For the text-containing cell, return its midpoint in (x, y) coordinate format. 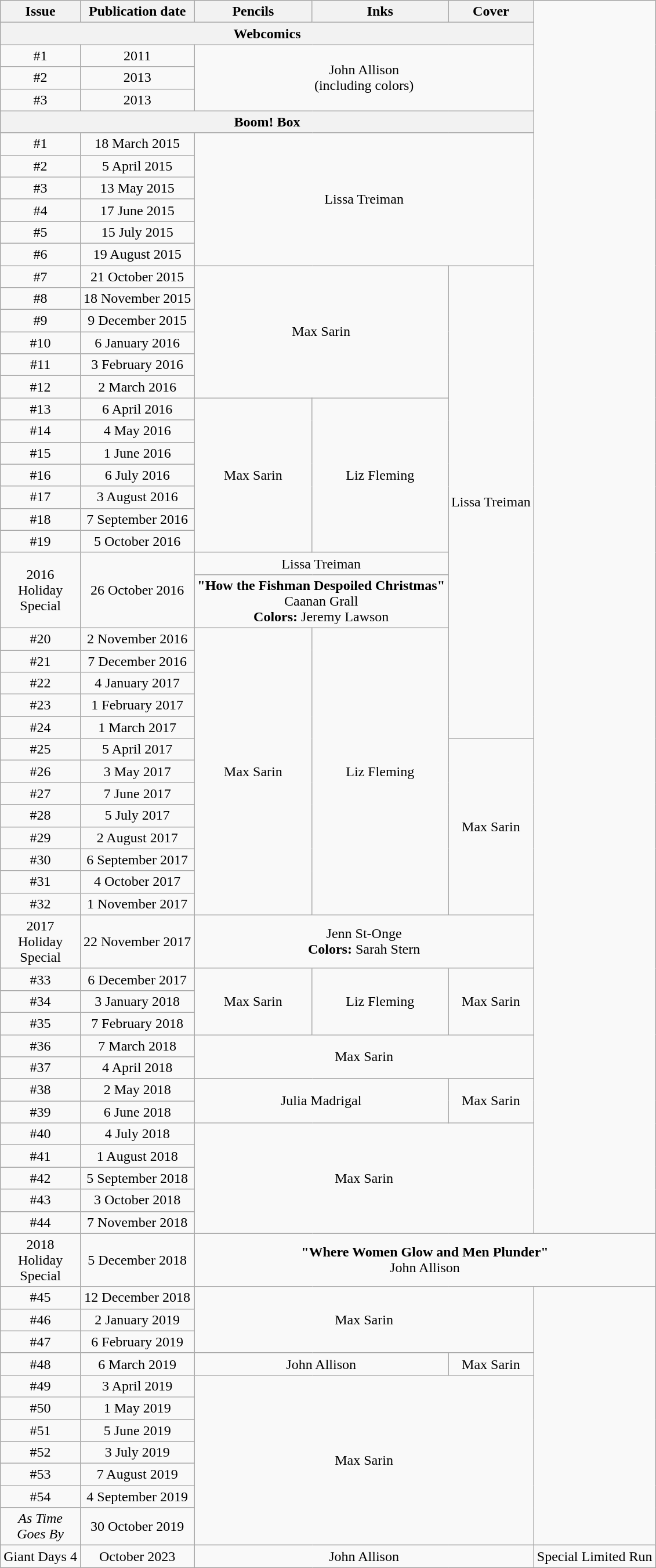
3 February 2016 (137, 365)
#4 (41, 210)
#13 (41, 409)
7 June 2017 (137, 794)
5 June 2019 (137, 1430)
4 September 2019 (137, 1497)
#53 (41, 1475)
2 January 2019 (137, 1320)
#40 (41, 1134)
Giant Days 4 (41, 1556)
12 December 2018 (137, 1298)
#7 (41, 277)
#48 (41, 1364)
#36 (41, 1046)
Julia Madrigal (321, 1101)
Special Limited Run (595, 1556)
#50 (41, 1408)
30 October 2019 (137, 1527)
1 June 2016 (137, 453)
2017HolidaySpecial (41, 941)
Boom! Box (267, 122)
#43 (41, 1200)
#20 (41, 639)
#54 (41, 1497)
#18 (41, 519)
#47 (41, 1342)
John Allison(including colors) (364, 78)
#49 (41, 1386)
#9 (41, 321)
#52 (41, 1453)
#45 (41, 1298)
7 March 2018 (137, 1046)
#23 (41, 705)
#37 (41, 1068)
Jenn St-OngeColors: Sarah Stern (364, 941)
2 March 2016 (137, 387)
#30 (41, 860)
#5 (41, 232)
#22 (41, 683)
3 July 2019 (137, 1453)
4 April 2018 (137, 1068)
#19 (41, 541)
#51 (41, 1430)
5 December 2018 (137, 1260)
4 October 2017 (137, 882)
3 April 2019 (137, 1386)
6 June 2018 (137, 1112)
1 May 2019 (137, 1408)
5 September 2018 (137, 1178)
4 January 2017 (137, 683)
#42 (41, 1178)
#14 (41, 431)
#39 (41, 1112)
#34 (41, 1001)
6 July 2016 (137, 475)
4 July 2018 (137, 1134)
5 October 2016 (137, 541)
#15 (41, 453)
As TimeGoes By (41, 1527)
2 August 2017 (137, 838)
6 December 2017 (137, 979)
#16 (41, 475)
3 August 2016 (137, 497)
17 June 2015 (137, 210)
2011 (137, 56)
6 February 2019 (137, 1342)
5 April 2017 (137, 749)
October 2023 (137, 1556)
#11 (41, 365)
5 July 2017 (137, 816)
#29 (41, 838)
9 December 2015 (137, 321)
7 August 2019 (137, 1475)
3 October 2018 (137, 1200)
#25 (41, 749)
#35 (41, 1023)
"How the Fishman Despoiled Christmas"Caanan GrallColors: Jeremy Lawson (321, 601)
1 March 2017 (137, 727)
7 December 2016 (137, 661)
2018HolidaySpecial (41, 1260)
4 May 2016 (137, 431)
#8 (41, 299)
#32 (41, 904)
#38 (41, 1090)
#33 (41, 979)
2 May 2018 (137, 1090)
2016HolidaySpecial (41, 590)
Inks (380, 12)
7 November 2018 (137, 1222)
#17 (41, 497)
1 August 2018 (137, 1156)
Cover (491, 12)
2 November 2016 (137, 639)
#28 (41, 816)
26 October 2016 (137, 590)
1 February 2017 (137, 705)
#6 (41, 254)
"Where Women Glow and Men Plunder"John Allison (425, 1260)
6 January 2016 (137, 343)
#12 (41, 387)
Issue (41, 12)
#26 (41, 772)
3 May 2017 (137, 772)
#44 (41, 1222)
Publication date (137, 12)
6 April 2016 (137, 409)
#27 (41, 794)
21 October 2015 (137, 277)
5 April 2015 (137, 166)
7 February 2018 (137, 1023)
22 November 2017 (137, 941)
18 November 2015 (137, 299)
3 January 2018 (137, 1001)
15 July 2015 (137, 232)
#21 (41, 661)
#24 (41, 727)
#41 (41, 1156)
#31 (41, 882)
7 September 2016 (137, 519)
18 March 2015 (137, 144)
19 August 2015 (137, 254)
1 November 2017 (137, 904)
13 May 2015 (137, 188)
6 September 2017 (137, 860)
Webcomics (267, 34)
Pencils (253, 12)
#46 (41, 1320)
6 March 2019 (137, 1364)
#10 (41, 343)
